Pinpoint the cell where the given text exists, returning its [x, y] midpoint coordinate. 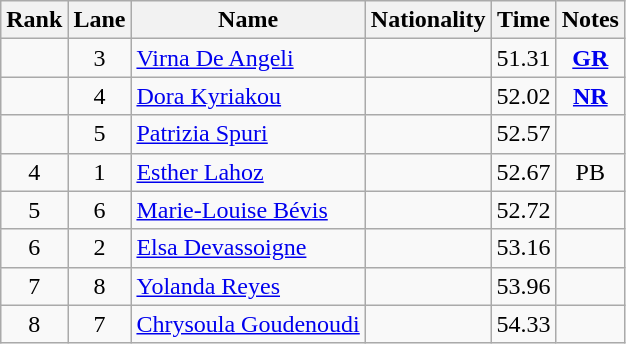
Patrizia Spuri [248, 134]
2 [100, 248]
Chrysoula Goudenoudi [248, 324]
Dora Kyriakou [248, 96]
52.57 [524, 134]
52.02 [524, 96]
Esther Lahoz [248, 172]
PB [590, 172]
Yolanda Reyes [248, 286]
Name [248, 20]
Time [524, 20]
Notes [590, 20]
NR [590, 96]
Nationality [428, 20]
Virna De Angeli [248, 58]
Lane [100, 20]
GR [590, 58]
Marie-Louise Bévis [248, 210]
51.31 [524, 58]
1 [100, 172]
52.67 [524, 172]
52.72 [524, 210]
54.33 [524, 324]
Rank [34, 20]
Elsa Devassoigne [248, 248]
53.16 [524, 248]
3 [100, 58]
53.96 [524, 286]
